Extract the (X, Y) coordinate from the center of the cell holding the provided text.  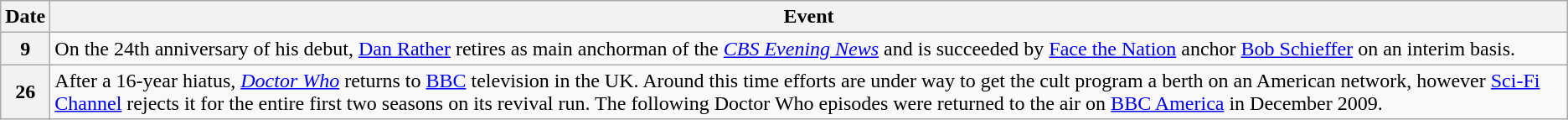
Date (25, 17)
Event (809, 17)
9 (25, 49)
26 (25, 92)
